Identify which cell holds the provided text, then report its [x, y] central coordinate. 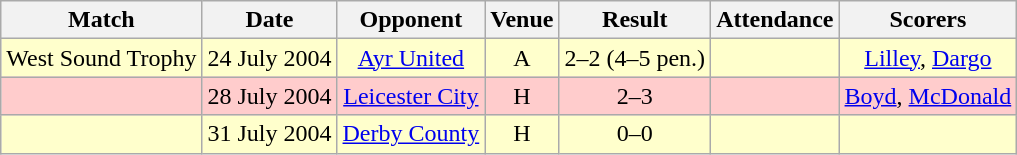
Opponent [411, 20]
28 July 2004 [270, 96]
31 July 2004 [270, 134]
2–3 [635, 96]
2–2 (4–5 pen.) [635, 58]
Date [270, 20]
A [522, 58]
Scorers [928, 20]
West Sound Trophy [102, 58]
Match [102, 20]
Venue [522, 20]
Attendance [775, 20]
Lilley, Dargo [928, 58]
24 July 2004 [270, 58]
Result [635, 20]
Derby County [411, 134]
Leicester City [411, 96]
0–0 [635, 134]
Ayr United [411, 58]
Boyd, McDonald [928, 96]
